Return the [X, Y] coordinate for the center point of the cell that contains the specified text.  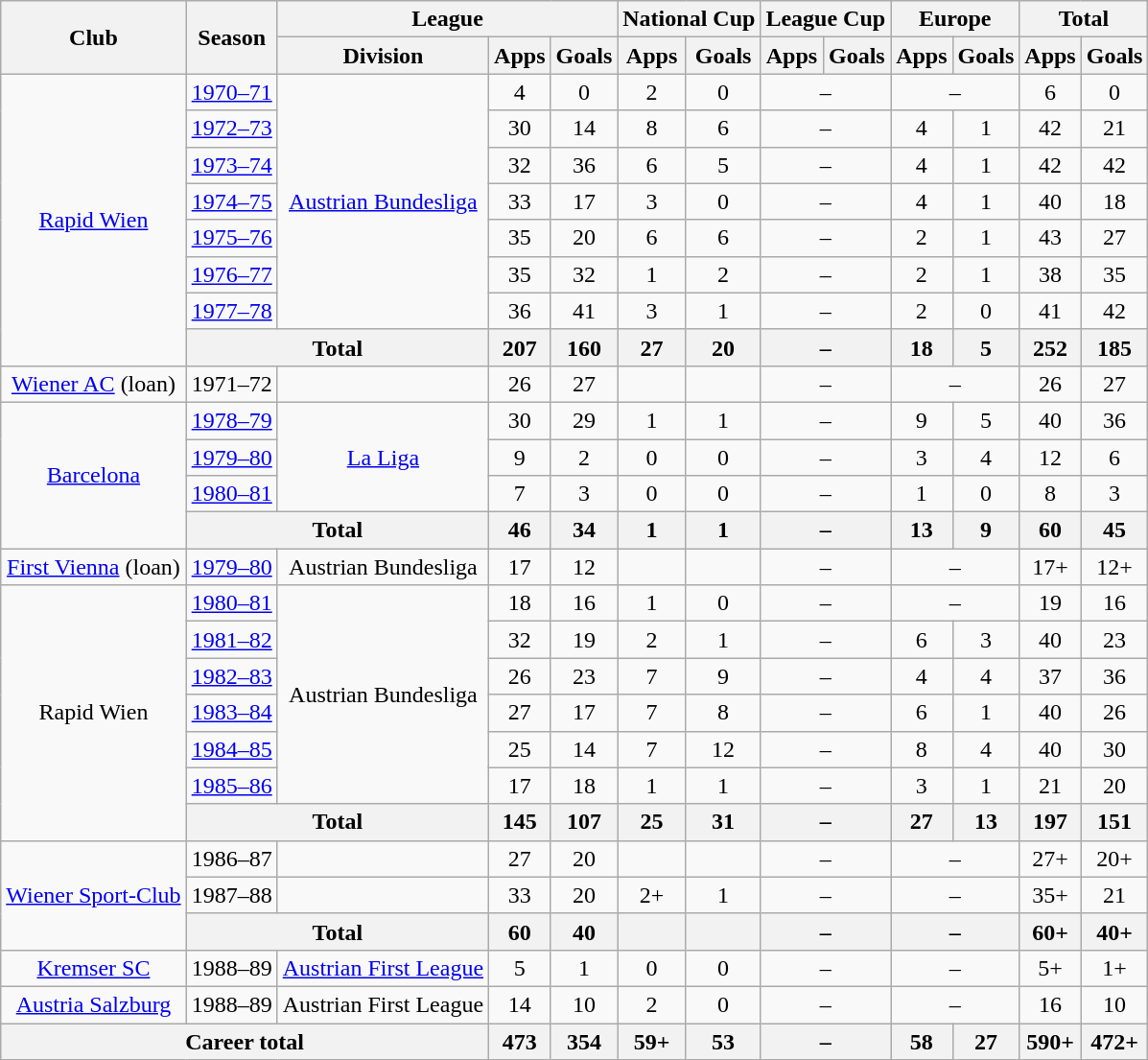
La Liga [383, 457]
League [447, 19]
45 [1114, 530]
37 [1050, 676]
1972–73 [232, 129]
Europe [955, 19]
17+ [1050, 567]
20+ [1114, 859]
Barcelona [94, 475]
1984–85 [232, 749]
252 [1050, 347]
34 [584, 530]
1976–77 [232, 274]
Wiener AC (loan) [94, 384]
1+ [1114, 968]
1986–87 [232, 859]
Season [232, 37]
60+ [1050, 931]
590+ [1050, 1041]
58 [922, 1041]
40+ [1114, 931]
National Cup [689, 19]
185 [1114, 347]
35+ [1050, 895]
1982–83 [232, 676]
53 [723, 1041]
12+ [1114, 567]
107 [584, 822]
29 [584, 420]
Austria Salzburg [94, 1004]
160 [584, 347]
207 [520, 347]
Club [94, 37]
5+ [1050, 968]
31 [723, 822]
1971–72 [232, 384]
League Cup [826, 19]
Division [383, 56]
1983–84 [232, 713]
46 [520, 530]
197 [1050, 822]
38 [1050, 274]
1977–78 [232, 311]
151 [1114, 822]
First Vienna (loan) [94, 567]
1974–75 [232, 201]
43 [1050, 238]
1978–79 [232, 420]
27+ [1050, 859]
2+ [652, 895]
145 [520, 822]
1970–71 [232, 92]
Kremser SC [94, 968]
1973–74 [232, 165]
1987–88 [232, 895]
1975–76 [232, 238]
1985–86 [232, 786]
Wiener Sport-Club [94, 895]
Career total [246, 1041]
473 [520, 1041]
472+ [1114, 1041]
1981–82 [232, 640]
59+ [652, 1041]
354 [584, 1041]
